Provide the (x, y) coordinate of the cell's center where the given text is located.  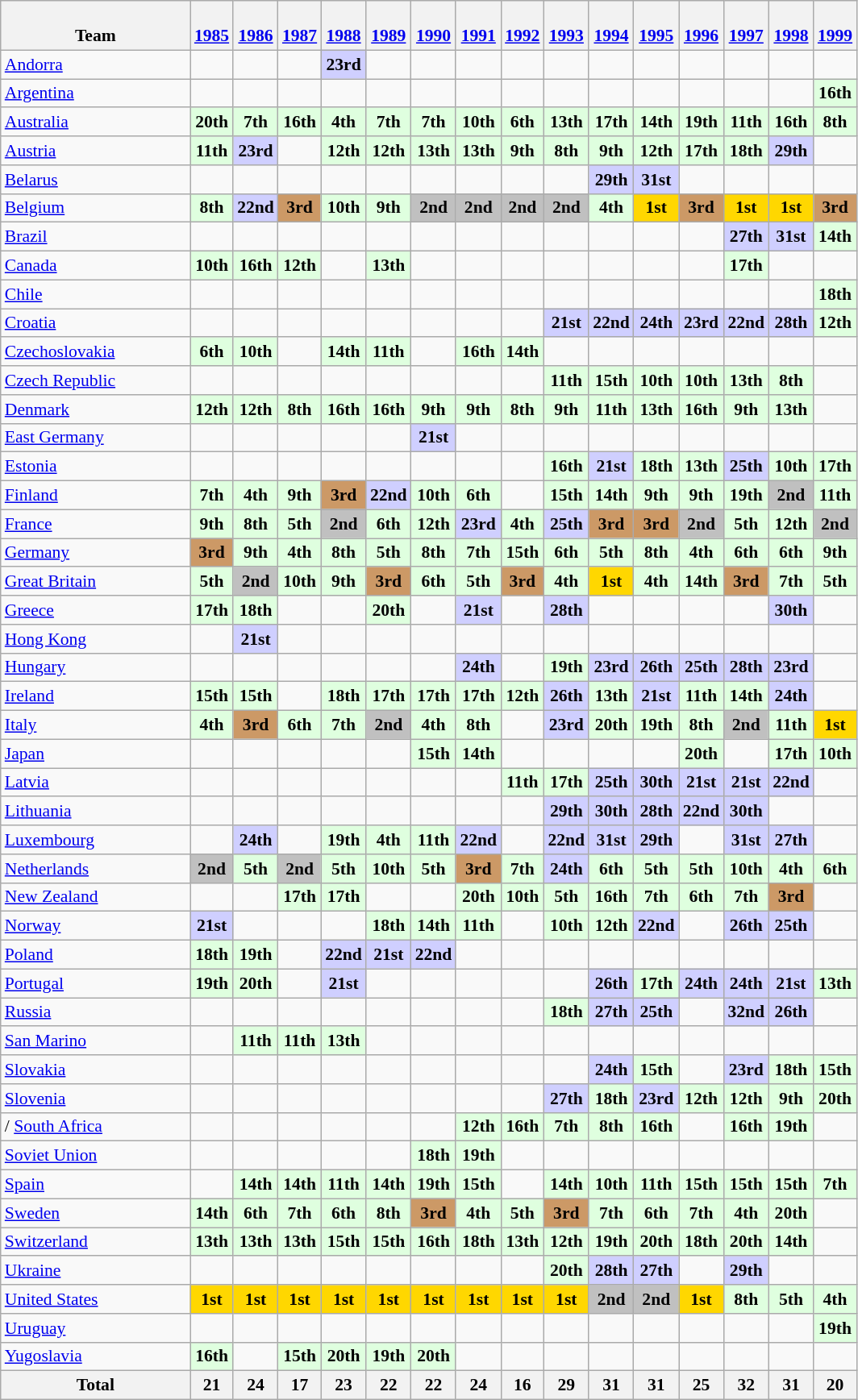
Slovakia (95, 1070)
Italy (95, 725)
Hungary (95, 667)
17 (300, 1385)
Estonia (95, 467)
Lithuania (95, 812)
1992 (523, 26)
Soviet Union (95, 1156)
Russia (95, 1012)
Norway (95, 926)
1997 (746, 26)
1995 (656, 26)
16 (523, 1385)
France (95, 524)
1999 (835, 26)
Poland (95, 955)
Denmark (95, 409)
Brazil (95, 237)
32 (746, 1385)
East Germany (95, 438)
1988 (344, 26)
1991 (478, 26)
Belgium (95, 208)
Team (95, 26)
Sweden (95, 1213)
Andorra (95, 64)
Croatia (95, 323)
Czechoslovakia (95, 352)
Great Britain (95, 582)
Hong Kong (95, 639)
Germany (95, 553)
Japan (95, 754)
Slovenia (95, 1099)
Finland (95, 496)
Yugoslavia (95, 1356)
1987 (300, 26)
1990 (434, 26)
Czech Republic (95, 380)
Spain (95, 1185)
29 (566, 1385)
Uruguay (95, 1328)
Netherlands (95, 869)
Total (95, 1385)
1994 (611, 26)
1986 (256, 26)
Ireland (95, 696)
Argentina (95, 93)
New Zealand (95, 897)
1993 (566, 26)
25 (702, 1385)
Portugal (95, 983)
Australia (95, 123)
Belarus (95, 180)
1989 (389, 26)
Luxembourg (95, 840)
1996 (702, 26)
United States (95, 1299)
23 (344, 1385)
20 (835, 1385)
32nd (746, 1012)
Switzerland (95, 1242)
1998 (791, 26)
Chile (95, 294)
Austria (95, 151)
Latvia (95, 783)
Canada (95, 266)
21 (211, 1385)
1985 (211, 26)
Greece (95, 610)
San Marino (95, 1041)
Ukraine (95, 1271)
/ South Africa (95, 1127)
